Return the [x, y] coordinate for the center point of the cell that contains the specified text.  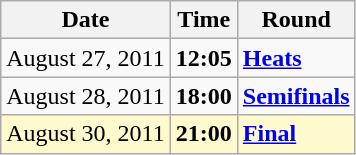
Final [296, 134]
Semifinals [296, 96]
August 27, 2011 [86, 58]
August 28, 2011 [86, 96]
Time [204, 20]
21:00 [204, 134]
August 30, 2011 [86, 134]
Date [86, 20]
Round [296, 20]
18:00 [204, 96]
12:05 [204, 58]
Heats [296, 58]
